Extract the [X, Y] coordinate from the center of the cell holding the provided text.  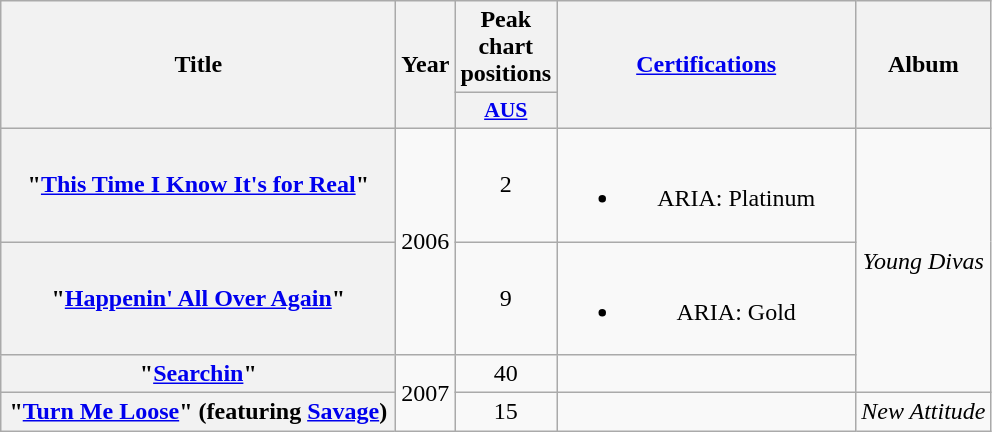
Title [198, 65]
9 [506, 298]
Year [426, 65]
"Happenin' All Over Again" [198, 298]
2006 [426, 241]
2007 [426, 393]
Peak chart positions [506, 47]
New Attitude [924, 412]
ARIA: Platinum [706, 184]
"This Time I Know It's for Real" [198, 184]
AUS [506, 111]
Album [924, 65]
Young Divas [924, 260]
"Turn Me Loose" (featuring Savage) [198, 412]
2 [506, 184]
40 [506, 374]
ARIA: Gold [706, 298]
15 [506, 412]
"Searchin" [198, 374]
Certifications [706, 65]
